Scan for the cell matching the given text and deliver its [x, y] coordinate at center. 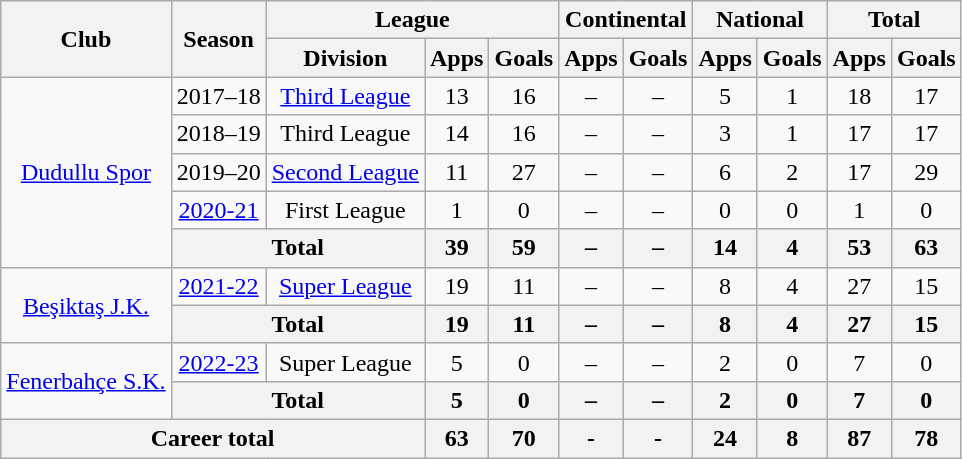
Second League [345, 172]
First League [345, 210]
2017–18 [218, 96]
29 [926, 172]
18 [859, 96]
53 [859, 248]
3 [725, 134]
24 [725, 438]
League [412, 20]
2020-21 [218, 210]
National [760, 20]
13 [456, 96]
Continental [626, 20]
Season [218, 39]
Club [86, 39]
2018–19 [218, 134]
6 [725, 172]
39 [456, 248]
2021-22 [218, 286]
59 [524, 248]
70 [524, 438]
2022-23 [218, 362]
Division [345, 58]
Fenerbahçe S.K. [86, 381]
Dudullu Spor [86, 172]
78 [926, 438]
2019–20 [218, 172]
Beşiktaş J.K. [86, 305]
87 [859, 438]
Career total [213, 438]
